From the cell containing the given text, extract its center point as [x, y] coordinate. 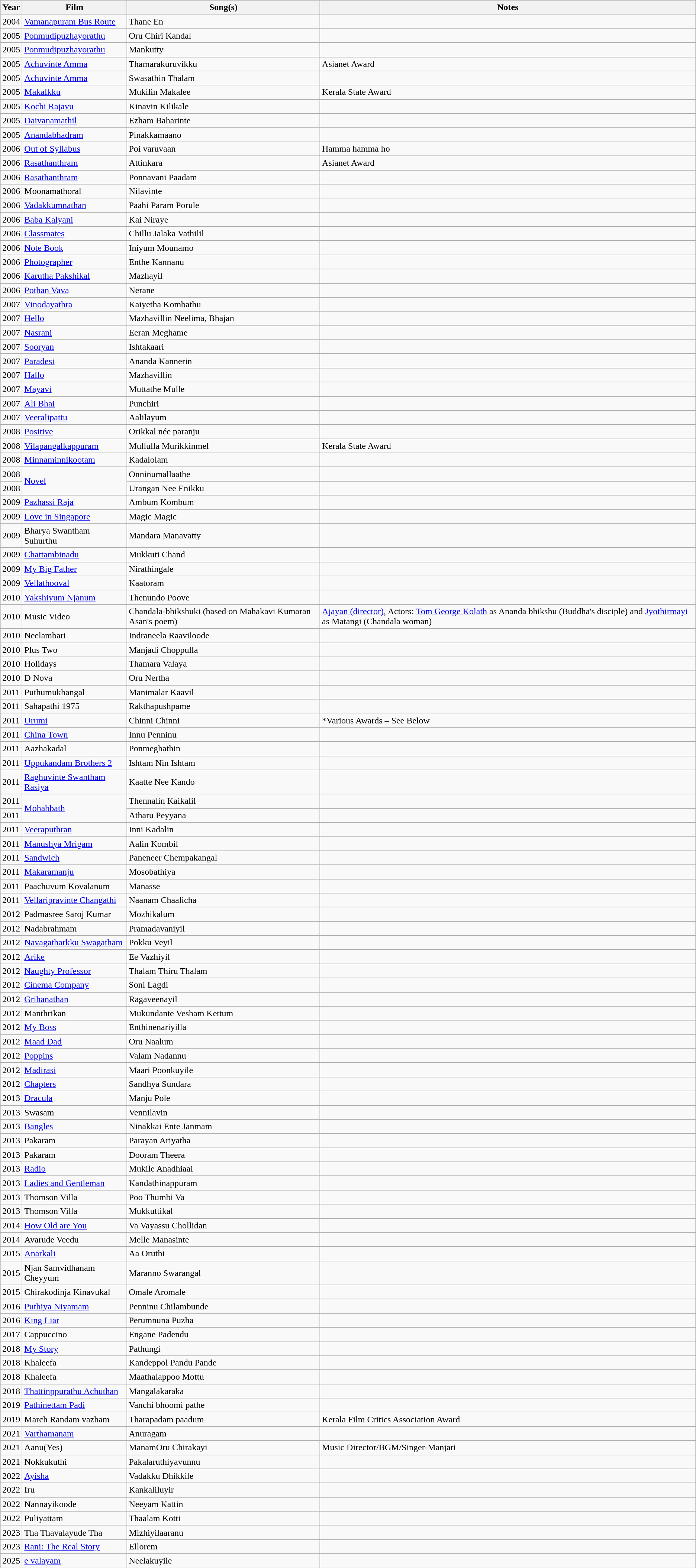
Inni Kadalin [223, 829]
Eeran Meghame [223, 333]
Music Director/BGM/Singer-Manjari [508, 1448]
Ajayan (director), Actors: Tom George Kolath as Ananda bhikshu (Buddha's disciple) and Jyothirmayi as Matangi (Chandala woman) [508, 616]
Manjadi Choppulla [223, 650]
Thennalin Kaikalil [223, 801]
Sandwich [74, 858]
Vinodayathra [74, 304]
Mosobathiya [223, 872]
Oru Naalum [223, 1041]
2025 [11, 1561]
Pathinettam Padi [74, 1405]
Paahi Param Porule [223, 205]
How Old are You [74, 1225]
Mizhiyilaaranu [223, 1532]
Veeraputhran [74, 829]
Bharya Swantham Suhurthu [74, 536]
Karutha Pakshikal [74, 276]
Pramadavaniyil [223, 929]
Ee Vazhiyil [223, 957]
Nadabrahmam [74, 929]
Poppins [74, 1056]
Novel [74, 481]
Mazhavillin Neelima, Bhajan [223, 318]
Puliyattam [74, 1518]
Puthumukhangal [74, 692]
Navagatharkku Swagatham [74, 943]
Nasrani [74, 333]
Makaramanju [74, 872]
Vennilavin [223, 1112]
My Story [74, 1348]
Magic Magic [223, 516]
Innu Penninu [223, 735]
Mandara Manavatty [223, 536]
Love in Singapore [74, 516]
Maathalappoo Mottu [223, 1377]
Mangalakaraka [223, 1391]
Kandathinappuram [223, 1183]
Aalilayum [223, 418]
March Randam vazham [74, 1419]
Plus Two [74, 650]
Makalkku [74, 92]
Mukkuti Chand [223, 555]
Kochi Rajavu [74, 106]
Song(s) [223, 7]
Positive [74, 432]
Engane Padendu [223, 1334]
Chandala-bhikshuki (based on Mahakavi Kumaran Asan's poem) [223, 616]
Punchiri [223, 403]
Parayan Ariyatha [223, 1141]
Mozhikalum [223, 914]
Nilavinte [223, 191]
Notes [508, 7]
Poi varuvaan [223, 149]
Madirasi [74, 1070]
China Town [74, 735]
Ishtam Nin Ishtam [223, 763]
Hallo [74, 375]
Anuragam [223, 1433]
Raghuvinte Swantham Rasiya [74, 782]
Manimalar Kaavil [223, 692]
Ali Bhai [74, 403]
Aalin Kombil [223, 843]
Swasam [74, 1112]
Manushya Mrigam [74, 843]
Kai Niraye [223, 220]
Dracula [74, 1098]
Uppukandam Brothers 2 [74, 763]
Aazhakadal [74, 749]
Nokkukuthi [74, 1462]
My Boss [74, 1027]
Ayisha [74, 1476]
Urangan Nee Enikku [223, 488]
Tha Thavalayude Tha [74, 1532]
Pothan Vava [74, 290]
*Various Awards – See Below [508, 720]
Veeralipattu [74, 418]
Ragaveenayil [223, 999]
Ladies and Gentleman [74, 1183]
Va Vayassu Chollidan [223, 1225]
Vadakkumnathan [74, 205]
Dooram Theera [223, 1155]
Neeyam Kattin [223, 1504]
Ishtakaari [223, 347]
Paachuvum Kovalanum [74, 886]
Kaiyetha Kombathu [223, 304]
Vellaripravinte Changathi [74, 900]
Vamanapuram Bus Route [74, 22]
Kerala Film Critics Association Award [508, 1419]
Neelakuyile [223, 1561]
Mullulla Murikkinmel [223, 446]
Ellorem [223, 1546]
Ponnavani Paadam [223, 177]
Mukile Anadhiaai [223, 1169]
Moonamathoral [74, 191]
Rani: The Real Story [74, 1546]
Hamma hamma ho [508, 149]
Minnaminnikootam [74, 460]
Baba Kalyani [74, 220]
Paradesi [74, 361]
My Big Father [74, 569]
Manasse [223, 886]
Hello [74, 318]
Classmates [74, 234]
Urumi [74, 720]
Bangles [74, 1127]
Soni Lagdi [223, 985]
Chapters [74, 1084]
Iru [74, 1490]
Omale Aromale [223, 1292]
Music Video [74, 616]
Nerane [223, 290]
e valayam [74, 1561]
Pathungi [223, 1348]
Kaatoram [223, 583]
Chattambinadu [74, 555]
Iniyum Mounamo [223, 248]
Kankaliluyir [223, 1490]
2017 [11, 1334]
Vilapangalkappuram [74, 446]
Chinni Chinni [223, 720]
Padmasree Saroj Kumar [74, 914]
Yakshiyum Njanum [74, 597]
Photographer [74, 262]
Aa Oruthi [223, 1254]
D Nova [74, 678]
Mohabbath [74, 808]
Tharapadam paadum [223, 1419]
Perumnuna Puzha [223, 1320]
Onninumallaathe [223, 474]
Poo Thumbi Va [223, 1197]
Orikkal née paranju [223, 432]
Out of Syllabus [74, 149]
Mukilin Makalee [223, 92]
Maad Dad [74, 1041]
Cinema Company [74, 985]
Indraneela Raaviloode [223, 635]
Kinavin Kilikale [223, 106]
Vadakku Dhikkile [223, 1476]
Penninu Chilambunde [223, 1306]
Oru Nertha [223, 678]
Paneneer Chempakangal [223, 858]
Naanam Chaalicha [223, 900]
Thaalam Kotti [223, 1518]
Note Book [74, 248]
Ponmeghathin [223, 749]
Ananda Kannerin [223, 361]
Mazhavillin [223, 375]
Mazhayil [223, 276]
Swasathin Thalam [223, 78]
Pinakkamaano [223, 135]
Thamara Valaya [223, 664]
Maari Poonkuyile [223, 1070]
Sahapathi 1975 [74, 706]
Daivanamathil [74, 120]
Rakthapushpame [223, 706]
2004 [11, 22]
Naughty Professor [74, 971]
Puthiya Niyamam [74, 1306]
Grihanathan [74, 999]
Mukundante Vesham Kettum [223, 1013]
Pakalaruthiyavunnu [223, 1462]
Maranno Swarangal [223, 1273]
Chirakodinja Kinavukal [74, 1292]
Thalam Thiru Thalam [223, 971]
Anandabhadram [74, 135]
Valam Nadannu [223, 1056]
Vanchi bhoomi pathe [223, 1405]
Mayavi [74, 389]
Atharu Peyyana [223, 815]
Year [11, 7]
Thenundo Poove [223, 597]
King Liar [74, 1320]
Cappuccino [74, 1334]
Arike [74, 957]
Nannayikoode [74, 1504]
Radio [74, 1169]
Enthe Kannanu [223, 262]
Kadalolam [223, 460]
Varthamanam [74, 1433]
Ambum Kombum [223, 502]
Ezham Baharinte [223, 120]
Anarkali [74, 1254]
Nirathingale [223, 569]
Thattinppurathu Achuthan [74, 1391]
Thamarakuruvikku [223, 64]
Thane En [223, 22]
Neelambari [74, 635]
Melle Manasinte [223, 1240]
Manju Pole [223, 1098]
Mukkuttikal [223, 1211]
Muttathe Mulle [223, 389]
Attinkara [223, 163]
Enthinenariyilla [223, 1027]
Sooryan [74, 347]
Kandeppol Pandu Pande [223, 1363]
Avarude Veedu [74, 1240]
Film [74, 7]
Ninakkai Ente Janmam [223, 1127]
Pazhassi Raja [74, 502]
Aanu(Yes) [74, 1448]
Kaatte Nee Kando [223, 782]
ManamOru Chirakayi [223, 1448]
Vellathooval [74, 583]
Chillu Jalaka Vathilil [223, 234]
Pokku Veyil [223, 943]
Njan Samvidhanam Cheyyum [74, 1273]
Sandhya Sundara [223, 1084]
Holidays [74, 664]
Mankutty [223, 50]
Oru Chiri Kandal [223, 36]
Manthrikan [74, 1013]
